Determine the [x, y] coordinate at the center of the cell enclosing the given text.  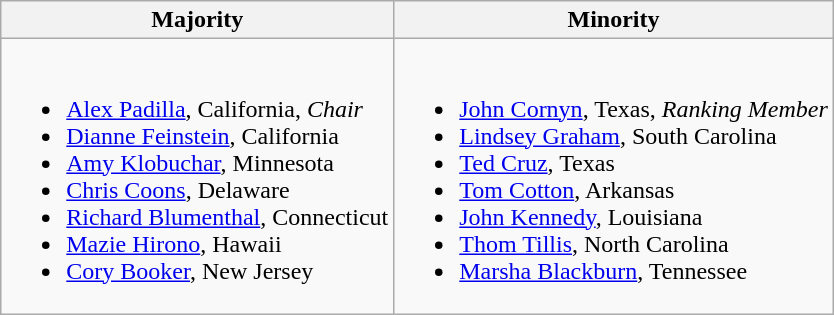
Majority [198, 20]
Minority [614, 20]
